Detect which cell encompasses the target text, then output its [x, y] center coordinate. 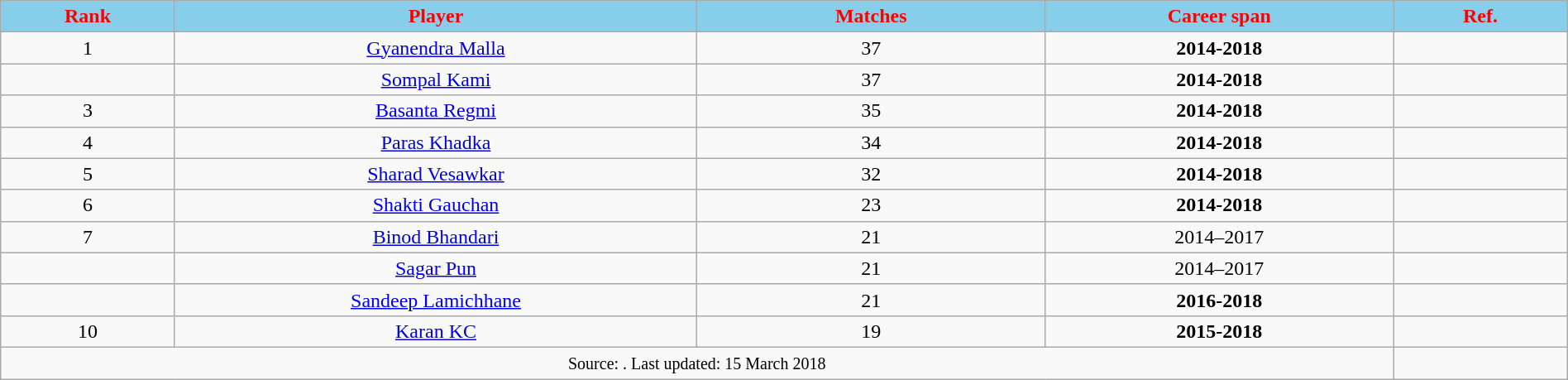
Career span [1219, 17]
Matches [872, 17]
Binod Bhandari [436, 237]
6 [88, 205]
10 [88, 331]
19 [872, 331]
23 [872, 205]
5 [88, 174]
Karan KC [436, 331]
1 [88, 48]
Sompal Kami [436, 79]
7 [88, 237]
2015-2018 [1219, 331]
Sandeep Lamichhane [436, 300]
Gyanendra Malla [436, 48]
Source: . Last updated: 15 March 2018 [697, 363]
Sagar Pun [436, 268]
4 [88, 142]
35 [872, 111]
Sharad Vesawkar [436, 174]
2016-2018 [1219, 300]
32 [872, 174]
Shakti Gauchan [436, 205]
Rank [88, 17]
34 [872, 142]
3 [88, 111]
Player [436, 17]
Ref. [1480, 17]
Paras Khadka [436, 142]
Basanta Regmi [436, 111]
